Determine the [X, Y] coordinate at the center of the cell enclosing the given text.  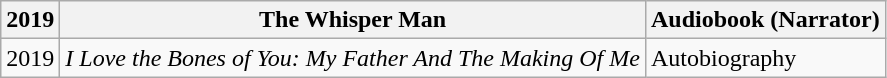
The Whisper Man [353, 20]
I Love the Bones of You: My Father And The Making Of Me [353, 58]
Autobiography [765, 58]
Audiobook (Narrator) [765, 20]
